Output the (X, Y) coordinate of the center of the cell containing the given text.  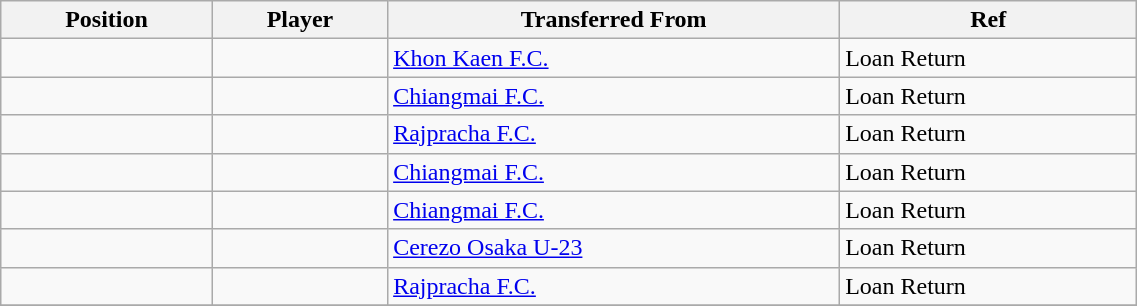
Position (107, 20)
Ref (988, 20)
Cerezo Osaka U-23 (614, 248)
Transferred From (614, 20)
Khon Kaen F.C. (614, 58)
Player (300, 20)
